Capture the cell that displays the provided text and extract its (X, Y) central coordinate. 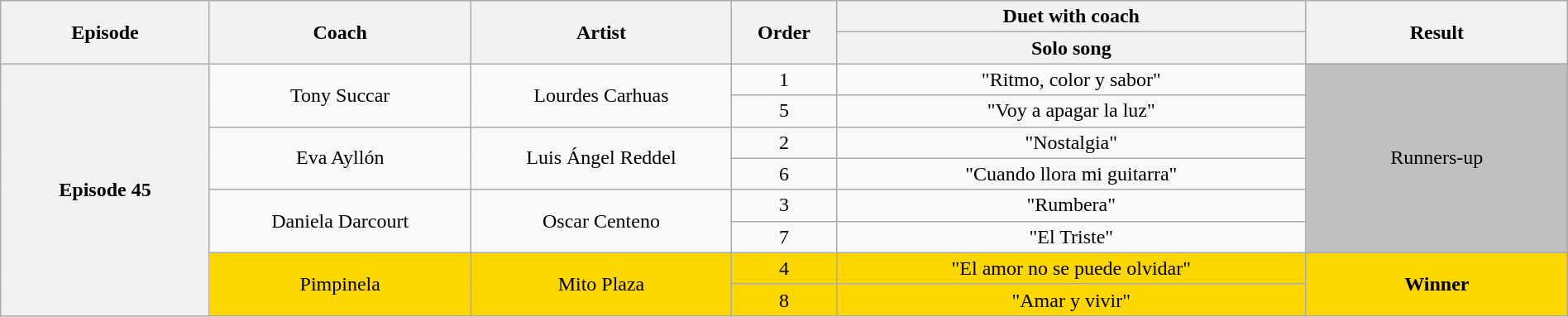
Episode 45 (106, 190)
"Cuando llora mi guitarra" (1071, 174)
3 (784, 205)
Eva Ayllón (340, 158)
7 (784, 237)
Result (1437, 32)
5 (784, 111)
2 (784, 142)
Coach (340, 32)
1 (784, 79)
Order (784, 32)
Solo song (1071, 48)
Tony Succar (340, 95)
Luis Ángel Reddel (601, 158)
4 (784, 268)
Episode (106, 32)
"Nostalgia" (1071, 142)
Daniela Darcourt (340, 221)
Lourdes Carhuas (601, 95)
"Rumbera" (1071, 205)
Mito Plaza (601, 284)
Duet with coach (1071, 17)
"Amar y vivir" (1071, 300)
"El Triste" (1071, 237)
8 (784, 300)
"Ritmo, color y sabor" (1071, 79)
Runners-up (1437, 158)
"El amor no se puede olvidar" (1071, 268)
Oscar Centeno (601, 221)
Pimpinela (340, 284)
Winner (1437, 284)
6 (784, 174)
Artist (601, 32)
"Voy a apagar la luz" (1071, 111)
